Identify which cell holds the provided text, then report its [x, y] central coordinate. 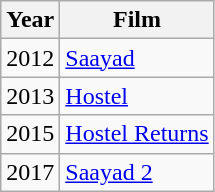
2012 [30, 58]
2017 [30, 172]
2013 [30, 96]
Year [30, 20]
Hostel Returns [137, 134]
Film [137, 20]
Saayad 2 [137, 172]
2015 [30, 134]
Hostel [137, 96]
Saayad [137, 58]
